Return (x, y) of the center of cell containing provided text 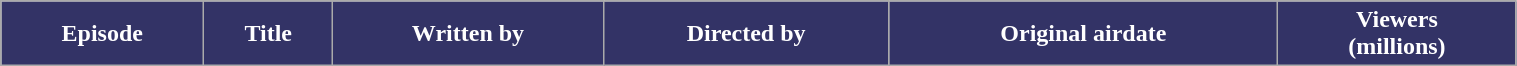
Original airdate (1084, 34)
Title (268, 34)
Viewers(millions) (1397, 34)
Directed by (746, 34)
Episode (102, 34)
Written by (468, 34)
